Pinpoint the cell where the given text exists, returning its [X, Y] midpoint coordinate. 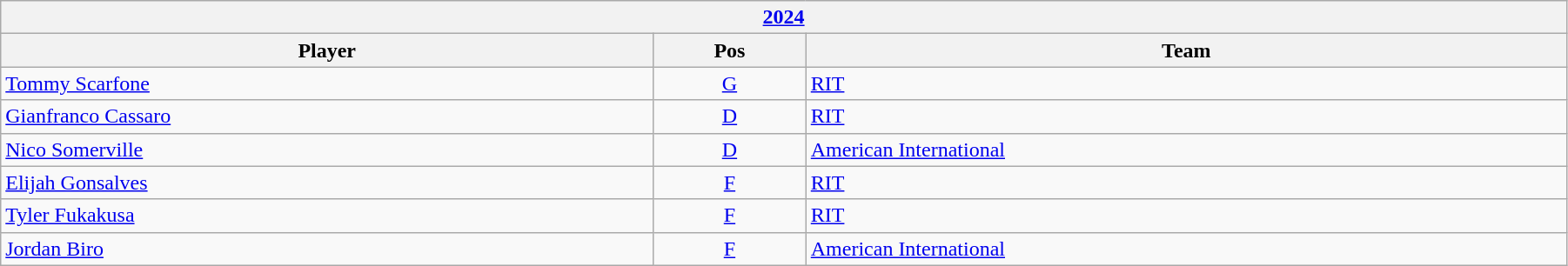
Tyler Fukakusa [327, 216]
Elijah Gonsalves [327, 183]
Team [1186, 50]
Gianfranco Cassaro [327, 116]
Pos [730, 50]
Tommy Scarfone [327, 83]
Jordan Biro [327, 249]
G [730, 83]
Nico Somerville [327, 150]
2024 [784, 17]
Player [327, 50]
